For the text-containing cell, return its midpoint in (x, y) coordinate format. 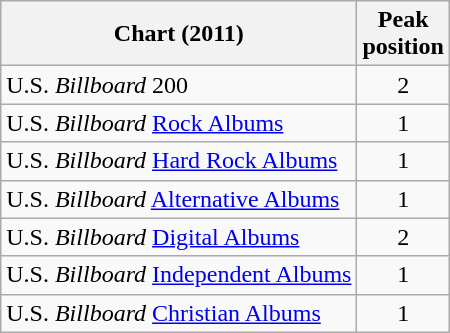
U.S. Billboard 200 (179, 85)
U.S. Billboard Independent Albums (179, 275)
U.S. Billboard Christian Albums (179, 313)
U.S. Billboard Hard Rock Albums (179, 161)
Peakposition (403, 34)
U.S. Billboard Digital Albums (179, 237)
U.S. Billboard Rock Albums (179, 123)
U.S. Billboard Alternative Albums (179, 199)
Chart (2011) (179, 34)
